Scan for the cell matching the given text and deliver its [x, y] coordinate at center. 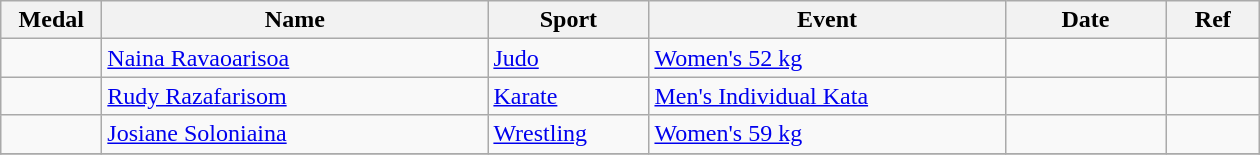
Women's 59 kg [827, 134]
Event [827, 20]
Naina Ravaoarisoa [295, 58]
Rudy Razafarisom [295, 96]
Name [295, 20]
Judo [568, 58]
Karate [568, 96]
Men's Individual Kata [827, 96]
Sport [568, 20]
Medal [52, 20]
Date [1086, 20]
Ref [1213, 20]
Women's 52 kg [827, 58]
Wrestling [568, 134]
Josiane Soloniaina [295, 134]
